Extract the [x, y] coordinate from the center of the cell holding the provided text.  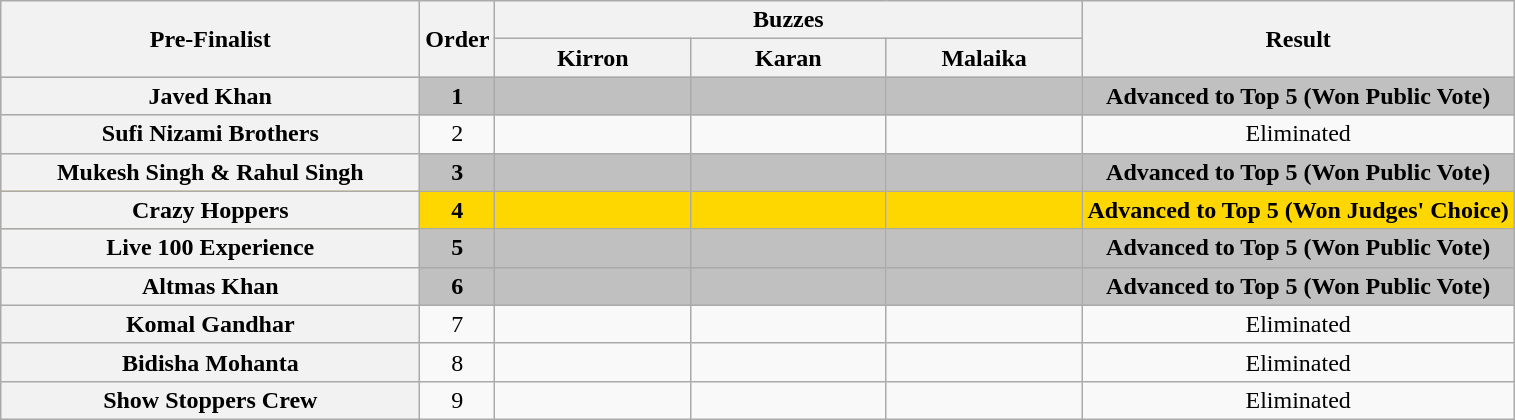
Bidisha Mohanta [210, 362]
Karan [789, 58]
7 [458, 324]
Javed Khan [210, 96]
9 [458, 400]
Altmas Khan [210, 286]
3 [458, 172]
Crazy Hoppers [210, 210]
Buzzes [788, 20]
6 [458, 286]
Live 100 Experience [210, 248]
Sufi Nizami Brothers [210, 134]
Mukesh Singh & Rahul Singh [210, 172]
2 [458, 134]
Result [1298, 39]
4 [458, 210]
1 [458, 96]
Advanced to Top 5 (Won Judges' Choice) [1298, 210]
Komal Gandhar [210, 324]
Kirron [593, 58]
Order [458, 39]
Pre-Finalist [210, 39]
8 [458, 362]
5 [458, 248]
Malaika [984, 58]
Show Stoppers Crew [210, 400]
